Capture the cell that displays the provided text and extract its [x, y] central coordinate. 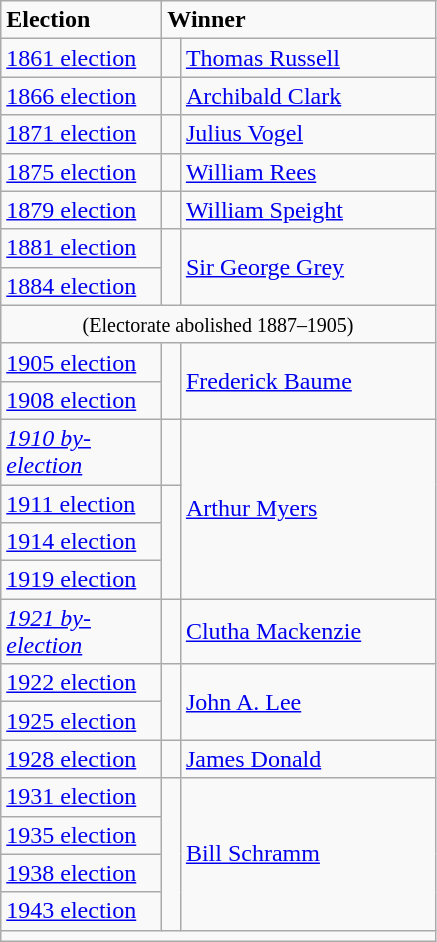
1938 election [82, 873]
John A. Lee [308, 702]
1871 election [82, 134]
1935 election [82, 835]
1914 election [82, 542]
1921 by-election [82, 632]
1879 election [82, 210]
William Rees [308, 172]
Bill Schramm [308, 854]
Julius Vogel [308, 134]
1884 election [82, 286]
(Electorate abolished 1887–1905) [218, 324]
1875 election [82, 172]
1922 election [82, 683]
Frederick Baume [308, 381]
James Donald [308, 759]
Arthur Myers [308, 508]
1919 election [82, 580]
Election [82, 20]
William Speight [308, 210]
1881 election [82, 248]
1905 election [82, 362]
1931 election [82, 797]
Clutha Mackenzie [308, 632]
1908 election [82, 400]
Sir George Grey [308, 267]
1911 election [82, 503]
1910 by-election [82, 452]
Archibald Clark [308, 96]
1866 election [82, 96]
Thomas Russell [308, 58]
1943 election [82, 911]
Winner [299, 20]
1928 election [82, 759]
1925 election [82, 721]
1861 election [82, 58]
